Extract the [x, y] coordinate from the center of the cell holding the provided text.  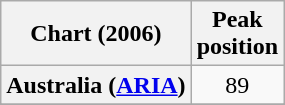
Australia (ARIA) [96, 85]
Chart (2006) [96, 34]
Peakposition [237, 34]
89 [237, 85]
